Return the (x, y) coordinate for the center point of the cell that contains the specified text.  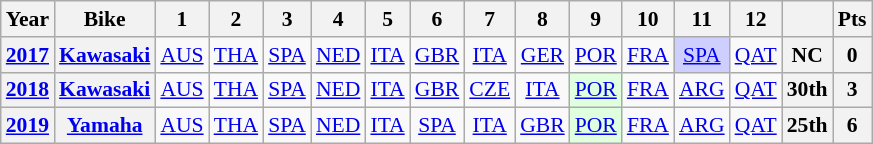
Yamaha (104, 126)
5 (387, 19)
7 (490, 19)
Year (28, 19)
10 (648, 19)
2019 (28, 126)
NC (808, 55)
2017 (28, 55)
Bike (104, 19)
8 (542, 19)
9 (596, 19)
CZE (490, 90)
25th (808, 126)
0 (852, 55)
GER (542, 55)
12 (756, 19)
1 (182, 19)
2 (236, 19)
Pts (852, 19)
2018 (28, 90)
11 (702, 19)
30th (808, 90)
4 (338, 19)
